Determine the [x, y] coordinate at the center of the cell enclosing the given text.  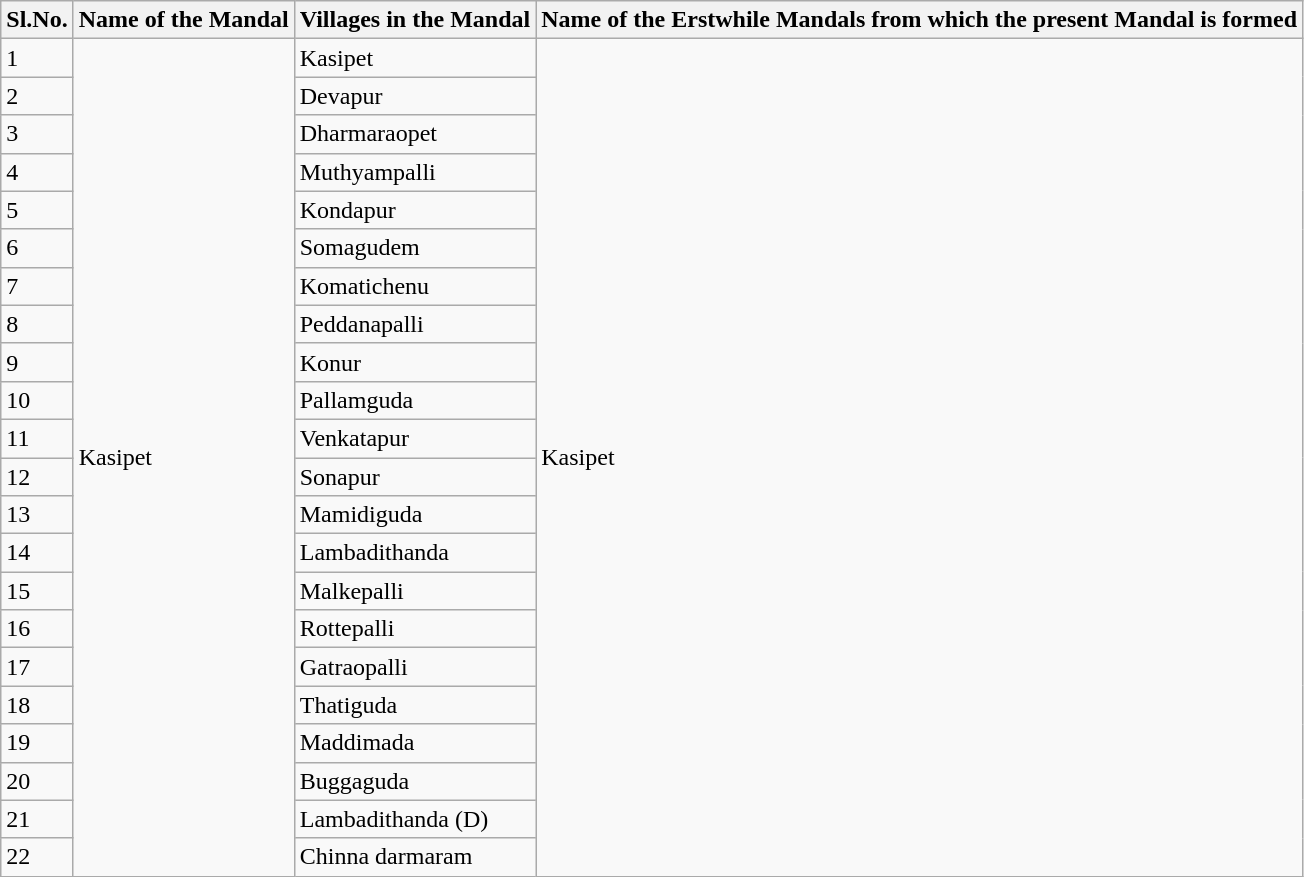
9 [37, 362]
Komatichenu [415, 286]
6 [37, 248]
Chinna darmaram [415, 857]
Buggaguda [415, 781]
Peddanapalli [415, 324]
Pallamguda [415, 400]
Dharmaraopet [415, 134]
15 [37, 591]
Lambadithanda (D) [415, 819]
Muthyampalli [415, 172]
Konur [415, 362]
21 [37, 819]
Name of the Mandal [184, 20]
Rottepalli [415, 629]
11 [37, 438]
14 [37, 553]
Devapur [415, 96]
12 [37, 477]
20 [37, 781]
18 [37, 705]
4 [37, 172]
Sonapur [415, 477]
Lambadithanda [415, 553]
Gatraopalli [415, 667]
Thatiguda [415, 705]
22 [37, 857]
1 [37, 58]
13 [37, 515]
16 [37, 629]
Malkepalli [415, 591]
Name of the Erstwhile Mandals from which the present Mandal is formed [920, 20]
Villages in the Mandal [415, 20]
7 [37, 286]
2 [37, 96]
Maddimada [415, 743]
5 [37, 210]
Somagudem [415, 248]
8 [37, 324]
Kondapur [415, 210]
Sl.No. [37, 20]
17 [37, 667]
3 [37, 134]
Mamidiguda [415, 515]
Venkatapur [415, 438]
19 [37, 743]
10 [37, 400]
